Return the [X, Y] coordinate for the center point of the cell that contains the specified text.  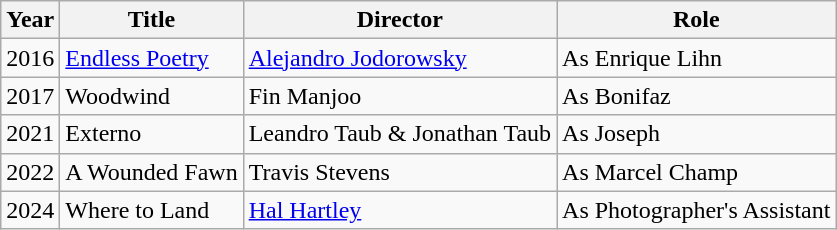
Woodwind [152, 96]
Fin Manjoo [400, 96]
As Photographer's Assistant [696, 210]
Where to Land [152, 210]
Externo [152, 134]
Hal Hartley [400, 210]
2017 [30, 96]
2024 [30, 210]
Alejandro Jodorowsky [400, 58]
Director [400, 20]
2021 [30, 134]
As Marcel Champ [696, 172]
2016 [30, 58]
As Enrique Lihn [696, 58]
Travis Stevens [400, 172]
Role [696, 20]
As Joseph [696, 134]
Title [152, 20]
As Bonifaz [696, 96]
Year [30, 20]
A Wounded Fawn [152, 172]
Leandro Taub & Jonathan Taub [400, 134]
2022 [30, 172]
Endless Poetry [152, 58]
